From the cell containing the given text, extract its center point as [X, Y] coordinate. 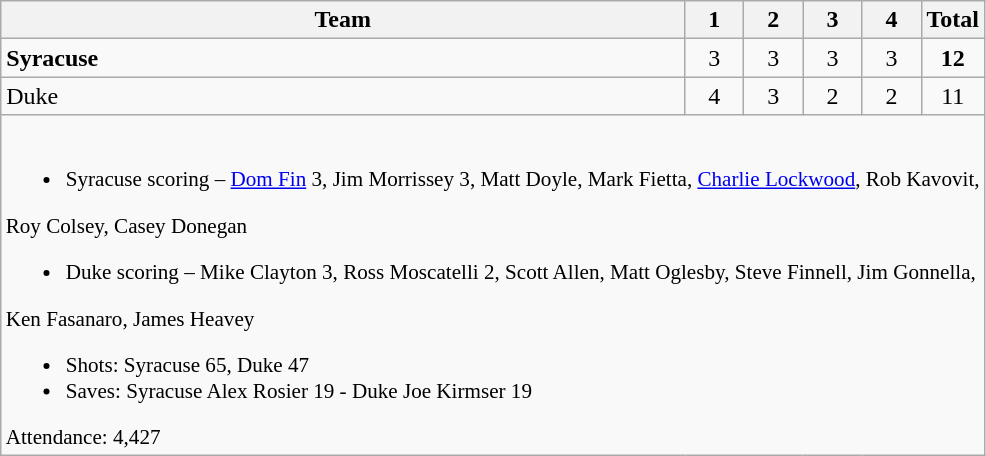
12 [953, 58]
Team [343, 20]
Duke [343, 96]
11 [953, 96]
Total [953, 20]
1 [714, 20]
Syracuse [343, 58]
